Output the (x, y) coordinate of the center of the cell containing the given text.  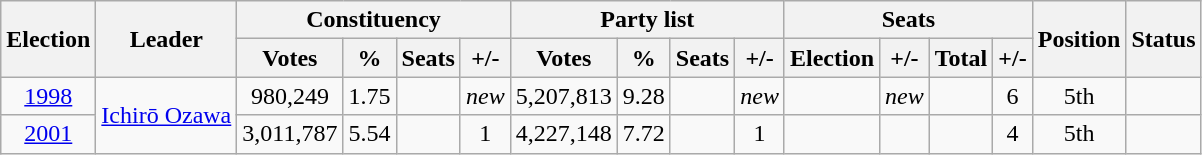
5.54 (370, 134)
5,207,813 (564, 96)
Ichirō Ozawa (166, 115)
Constituency (374, 20)
Party list (647, 20)
9.28 (644, 96)
1998 (48, 96)
7.72 (644, 134)
Leader (166, 39)
Total (961, 58)
3,011,787 (290, 134)
980,249 (290, 96)
2001 (48, 134)
6 (1012, 96)
4 (1012, 134)
Status (1164, 39)
1.75 (370, 96)
4,227,148 (564, 134)
Position (1079, 39)
